For the text-containing cell, return its midpoint in (X, Y) coordinate format. 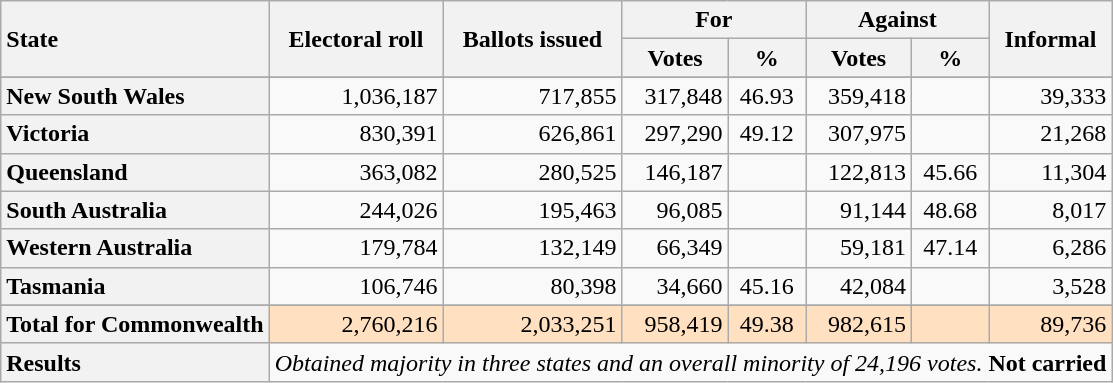
132,149 (532, 248)
21,268 (1050, 134)
66,349 (675, 248)
For (714, 20)
307,975 (859, 134)
11,304 (1050, 172)
Informal (1050, 39)
Electoral roll (356, 39)
2,760,216 (356, 324)
49.38 (766, 324)
958,419 (675, 324)
3,528 (1050, 286)
Results (135, 362)
48.68 (950, 210)
89,736 (1050, 324)
122,813 (859, 172)
244,026 (356, 210)
982,615 (859, 324)
42,084 (859, 286)
59,181 (859, 248)
146,187 (675, 172)
626,861 (532, 134)
297,290 (675, 134)
830,391 (356, 134)
Total for Commonwealth (135, 324)
Against (898, 20)
45.66 (950, 172)
46.93 (766, 96)
Tasmania (135, 286)
New South Wales (135, 96)
106,746 (356, 286)
State (135, 39)
80,398 (532, 286)
1,036,187 (356, 96)
317,848 (675, 96)
Victoria (135, 134)
8,017 (1050, 210)
39,333 (1050, 96)
195,463 (532, 210)
179,784 (356, 248)
6,286 (1050, 248)
359,418 (859, 96)
717,855 (532, 96)
Obtained majority in three states and an overall minority of 24,196 votes. Not carried (690, 362)
Queensland (135, 172)
47.14 (950, 248)
34,660 (675, 286)
Ballots issued (532, 39)
49.12 (766, 134)
91,144 (859, 210)
Western Australia (135, 248)
96,085 (675, 210)
South Australia (135, 210)
280,525 (532, 172)
363,082 (356, 172)
2,033,251 (532, 324)
45.16 (766, 286)
